For the text-containing cell, return its midpoint in (X, Y) coordinate format. 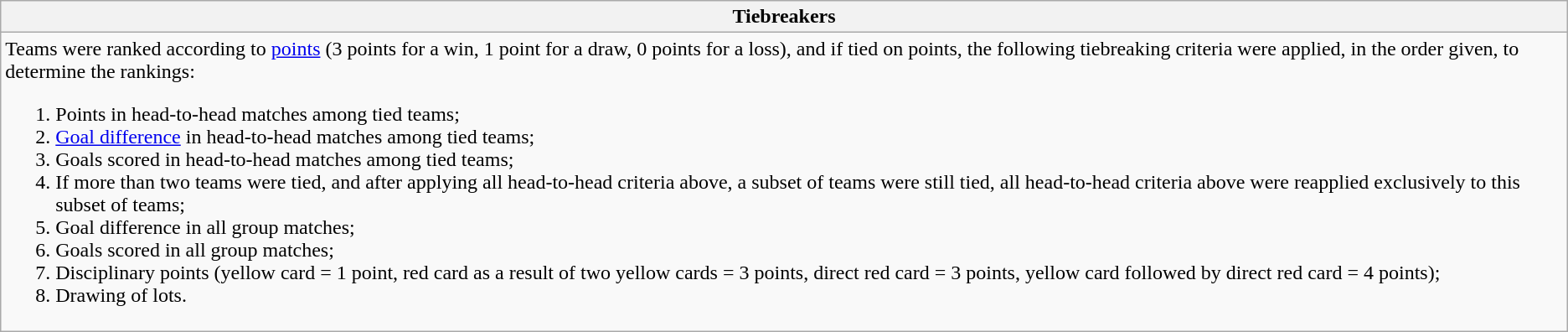
Tiebreakers (784, 17)
